Search for the cell housing the specified text and yield its (x, y) center coordinate. 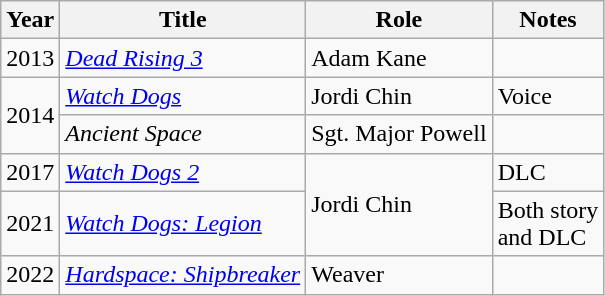
Adam Kane (399, 58)
Voice (548, 96)
2014 (30, 115)
2013 (30, 58)
DLC (548, 172)
Dead Rising 3 (183, 58)
Ancient Space (183, 134)
Year (30, 20)
2022 (30, 275)
Watch Dogs (183, 96)
Role (399, 20)
Weaver (399, 275)
2021 (30, 224)
Hardspace: Shipbreaker (183, 275)
Watch Dogs: Legion (183, 224)
Title (183, 20)
2017 (30, 172)
Notes (548, 20)
Sgt. Major Powell (399, 134)
Watch Dogs 2 (183, 172)
Both storyand DLC (548, 224)
